Detect which cell encompasses the target text, then output its [X, Y] center coordinate. 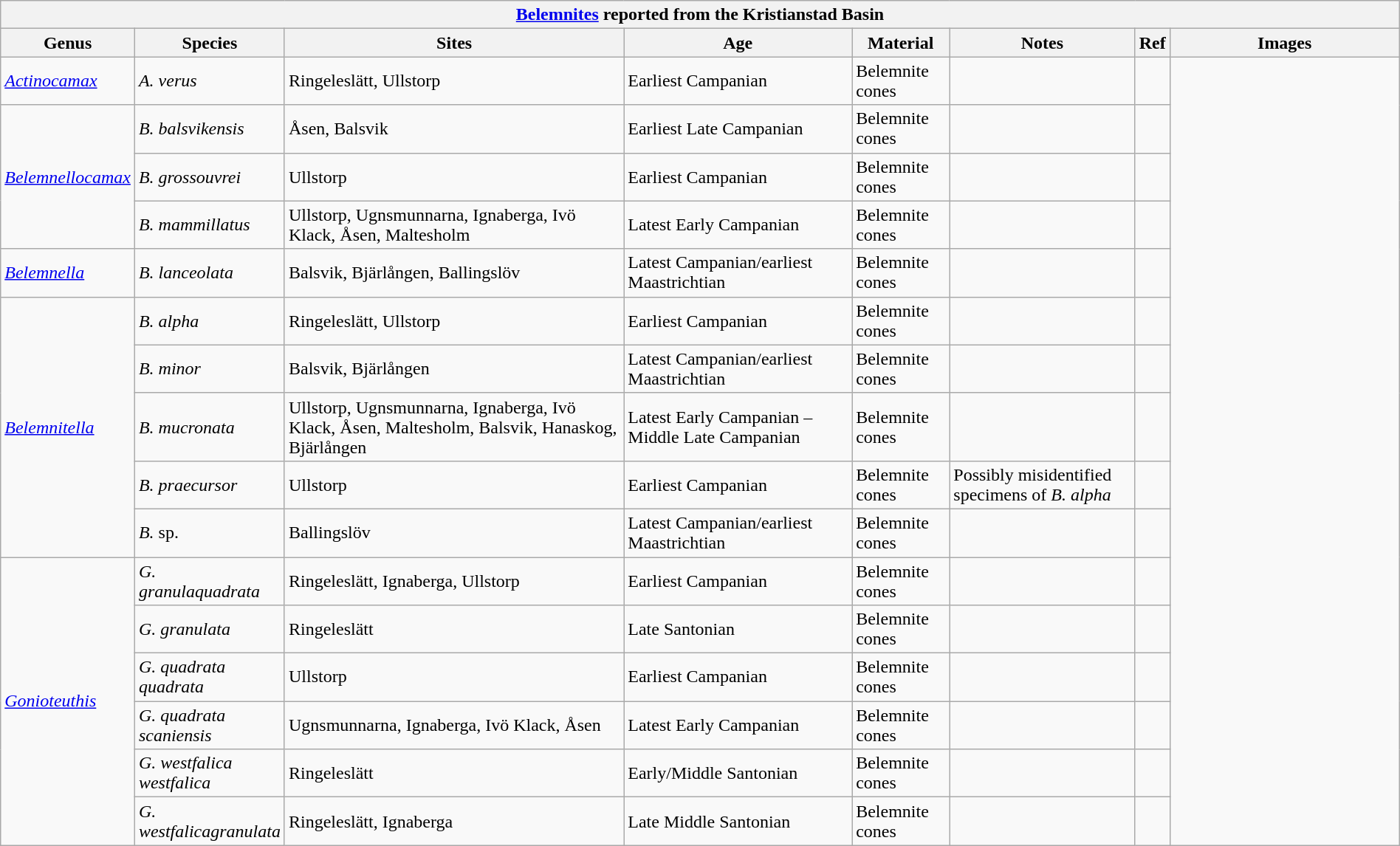
Ullstorp, Ugnsmunnarna, Ignaberga, Ivö Klack, Åsen, Maltesholm [453, 224]
B. balsvikensis [210, 128]
G. granulata [210, 629]
G. westfalicagranulata [210, 821]
Balsvik, Bjärlången [453, 369]
Material [901, 43]
B. alpha [210, 320]
G. quadrata quadrata [210, 678]
Balsvik, Bjärlången, Ballingslöv [453, 273]
Images [1285, 43]
Earliest Late Campanian [738, 128]
G. granulaquadrata [210, 580]
Notes [1043, 43]
B. mammillatus [210, 224]
Åsen, Balsvik [453, 128]
Belemnella [68, 273]
Ref [1152, 43]
A. verus [210, 81]
Ringeleslätt, Ignaberga, Ullstorp [453, 580]
B. lanceolata [210, 273]
Belemnites reported from the Kristianstad Basin [700, 15]
Early/Middle Santonian [738, 774]
Belemnitella [68, 427]
Gonioteuthis [68, 701]
B. praecursor [210, 484]
Species [210, 43]
Sites [453, 43]
G. westfalica westfalica [210, 774]
Genus [68, 43]
Late Santonian [738, 629]
Latest Early Campanian – Middle Late Campanian [738, 427]
Ringeleslätt, Ignaberga [453, 821]
Ballingslöv [453, 533]
Age [738, 43]
Actinocamax [68, 81]
Late Middle Santonian [738, 821]
Ullstorp, Ugnsmunnarna, Ignaberga, Ivö Klack, Åsen, Maltesholm, Balsvik, Hanaskog, Bjärlången [453, 427]
B. mucronata [210, 427]
Belemnellocamax [68, 177]
B. sp. [210, 533]
Possibly misidentified specimens of B. alpha [1043, 484]
B. minor [210, 369]
G. quadrata scaniensis [210, 725]
Ugnsmunnarna, Ignaberga, Ivö Klack, Åsen [453, 725]
B. grossouvrei [210, 177]
